Find where the given text appears and provide that cell's center as (x, y) coordinate. 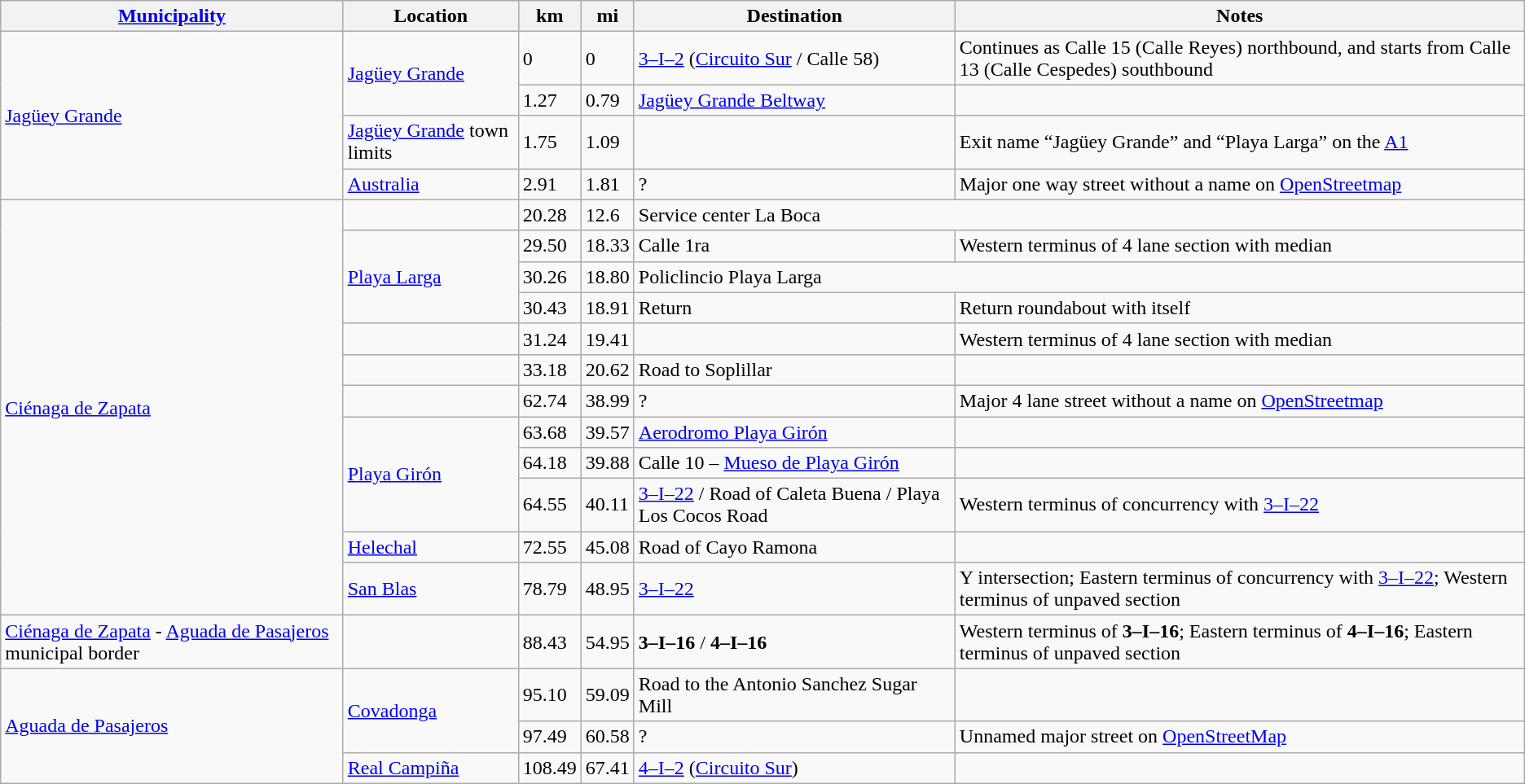
San Blas (430, 589)
64.55 (549, 505)
60.58 (608, 737)
18.33 (608, 246)
88.43 (549, 642)
1.81 (608, 184)
39.88 (608, 463)
20.62 (608, 370)
Playa Girón (430, 474)
Return (794, 308)
29.50 (549, 246)
Exit name “Jagüey Grande” and “Playa Larga” on the A1 (1240, 142)
108.49 (549, 768)
45.08 (608, 547)
59.09 (608, 695)
12.6 (608, 215)
Major 4 lane street without a name on OpenStreetmap (1240, 401)
64.18 (549, 463)
Policlincio Playa Larga (1079, 277)
1.75 (549, 142)
38.99 (608, 401)
62.74 (549, 401)
Y intersection; Eastern terminus of concurrency with 3–I–22; Western terminus of unpaved section (1240, 589)
33.18 (549, 370)
Western terminus of 3–I–16; Eastern terminus of 4–I–16; Eastern terminus of unpaved section (1240, 642)
18.80 (608, 277)
18.91 (608, 308)
km (549, 16)
0.79 (608, 100)
Western terminus of concurrency with 3–I–22 (1240, 505)
Real Campiña (430, 768)
mi (608, 16)
Destination (794, 16)
Notes (1240, 16)
Continues as Calle 15 (Calle Reyes) northbound, and starts from Calle 13 (Calle Cespedes) southbound (1240, 59)
1.09 (608, 142)
20.28 (549, 215)
Ciénaga de Zapata - Aguada de Pasajeros municipal border (172, 642)
Helechal (430, 547)
Calle 10 – Mueso de Playa Girón (794, 463)
Jagüey Grande town limits (430, 142)
19.41 (608, 339)
Road of Cayo Ramona (794, 547)
Calle 1ra (794, 246)
Australia (430, 184)
Service center La Boca (1079, 215)
31.24 (549, 339)
2.91 (549, 184)
3–I–2 (Circuito Sur / Calle 58) (794, 59)
Playa Larga (430, 277)
95.10 (549, 695)
Jagüey Grande Beltway (794, 100)
54.95 (608, 642)
3–I–22 / Road of Caleta Buena / Playa Los Cocos Road (794, 505)
3–I–16 / 4–I–16 (794, 642)
Covadonga (430, 710)
Location (430, 16)
30.43 (549, 308)
3–I–22 (794, 589)
1.27 (549, 100)
Aerodromo Playa Girón (794, 432)
30.26 (549, 277)
Road to Soplillar (794, 370)
40.11 (608, 505)
48.95 (608, 589)
72.55 (549, 547)
Aguada de Pasajeros (172, 726)
67.41 (608, 768)
Major one way street without a name on OpenStreetmap (1240, 184)
39.57 (608, 432)
Return roundabout with itself (1240, 308)
Municipality (172, 16)
78.79 (549, 589)
63.68 (549, 432)
Ciénaga de Zapata (172, 407)
4–I–2 (Circuito Sur) (794, 768)
Unnamed major street on OpenStreetMap (1240, 737)
97.49 (549, 737)
Road to the Antonio Sanchez Sugar Mill (794, 695)
